Scan for the cell matching the given text and deliver its (X, Y) coordinate at center. 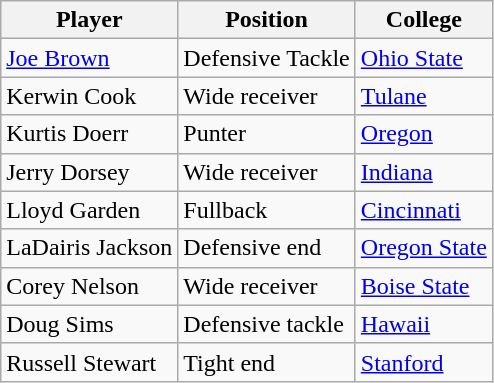
Indiana (424, 172)
Position (267, 20)
Oregon (424, 134)
Oregon State (424, 248)
Cincinnati (424, 210)
Joe Brown (90, 58)
Punter (267, 134)
Doug Sims (90, 324)
College (424, 20)
Defensive tackle (267, 324)
Corey Nelson (90, 286)
Boise State (424, 286)
Kurtis Doerr (90, 134)
Ohio State (424, 58)
LaDairis Jackson (90, 248)
Russell Stewart (90, 362)
Lloyd Garden (90, 210)
Fullback (267, 210)
Jerry Dorsey (90, 172)
Defensive end (267, 248)
Defensive Tackle (267, 58)
Hawaii (424, 324)
Kerwin Cook (90, 96)
Player (90, 20)
Tight end (267, 362)
Tulane (424, 96)
Stanford (424, 362)
